From the cell containing the given text, extract its center point as [X, Y] coordinate. 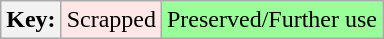
Preserved/Further use [272, 20]
Scrapped [111, 20]
Key: [31, 20]
